Return (x, y) of the center of cell containing provided text 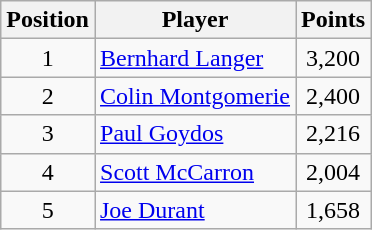
1,658 (334, 210)
5 (48, 210)
2 (48, 96)
2,216 (334, 134)
Player (194, 20)
Bernhard Langer (194, 58)
Joe Durant (194, 210)
Colin Montgomerie (194, 96)
Paul Goydos (194, 134)
3,200 (334, 58)
4 (48, 172)
Position (48, 20)
2,400 (334, 96)
1 (48, 58)
Scott McCarron (194, 172)
Points (334, 20)
3 (48, 134)
2,004 (334, 172)
